From the cell containing the given text, extract its center point as (X, Y) coordinate. 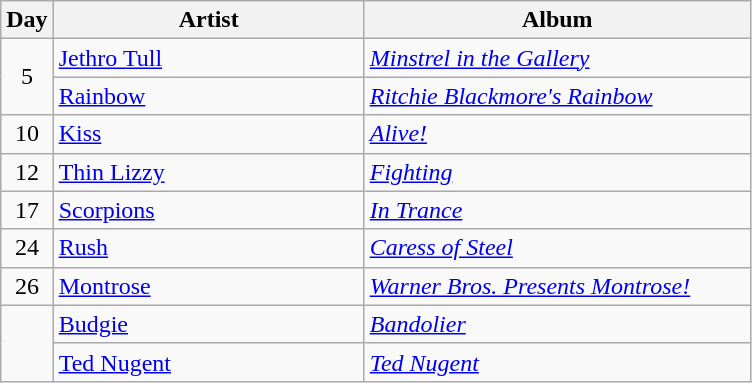
Montrose (208, 286)
Fighting (557, 172)
Ritchie Blackmore's Rainbow (557, 96)
Scorpions (208, 210)
Jethro Tull (208, 58)
17 (27, 210)
24 (27, 248)
Minstrel in the Gallery (557, 58)
Bandolier (557, 324)
Kiss (208, 134)
5 (27, 77)
Alive! (557, 134)
Caress of Steel (557, 248)
Warner Bros. Presents Montrose! (557, 286)
26 (27, 286)
Budgie (208, 324)
Day (27, 20)
Rush (208, 248)
10 (27, 134)
12 (27, 172)
Rainbow (208, 96)
In Trance (557, 210)
Thin Lizzy (208, 172)
Album (557, 20)
Artist (208, 20)
